Output the [X, Y] coordinate of the center of the cell containing the given text.  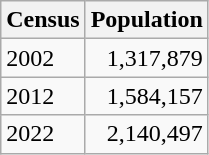
Population [146, 20]
2012 [43, 96]
2,140,497 [146, 134]
Census [43, 20]
2022 [43, 134]
1,584,157 [146, 96]
2002 [43, 58]
1,317,879 [146, 58]
